Extract the [x, y] coordinate from the center of the cell holding the provided text.  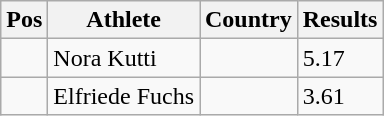
Nora Kutti [124, 58]
Athlete [124, 20]
Pos [24, 20]
Country [249, 20]
3.61 [340, 96]
Results [340, 20]
Elfriede Fuchs [124, 96]
5.17 [340, 58]
